Pinpoint the cell where the given text exists, returning its (x, y) midpoint coordinate. 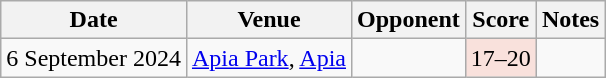
Opponent (409, 20)
Date (94, 20)
Score (500, 20)
Venue (268, 20)
Notes (570, 20)
6 September 2024 (94, 58)
Apia Park, Apia (268, 58)
17–20 (500, 58)
